Capture the cell that displays the provided text and extract its (X, Y) central coordinate. 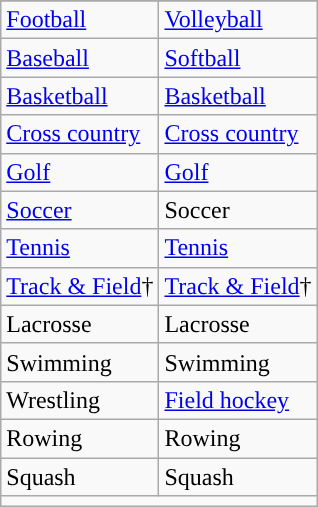
Softball (238, 58)
Football (80, 20)
Wrestling (80, 400)
Field hockey (238, 400)
Baseball (80, 58)
Volleyball (238, 20)
